Provide the [X, Y] coordinate of the cell's center where the given text is located.  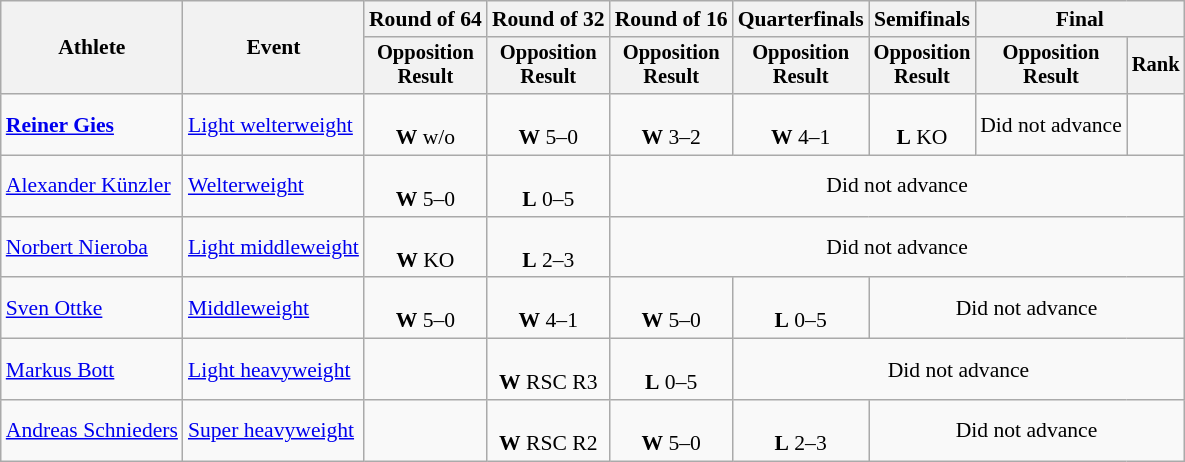
Middleweight [274, 308]
W RSC R2 [548, 430]
Light welterweight [274, 124]
L KO [922, 124]
W 3–2 [672, 124]
Round of 16 [672, 19]
W w/o [426, 124]
Alexander Künzler [92, 186]
Light middleweight [274, 248]
Round of 32 [548, 19]
Semifinals [922, 19]
W RSC R3 [548, 370]
Norbert Nieroba [92, 248]
Quarterfinals [801, 19]
Andreas Schnieders [92, 430]
Round of 64 [426, 19]
Final [1080, 19]
Welterweight [274, 186]
Athlete [92, 48]
Rank [1156, 66]
Light heavyweight [274, 370]
Sven Ottke [92, 308]
Markus Bott [92, 370]
Super heavyweight [274, 430]
Event [274, 48]
W KO [426, 248]
Reiner Gies [92, 124]
